Detect which cell encompasses the target text, then output its (x, y) center coordinate. 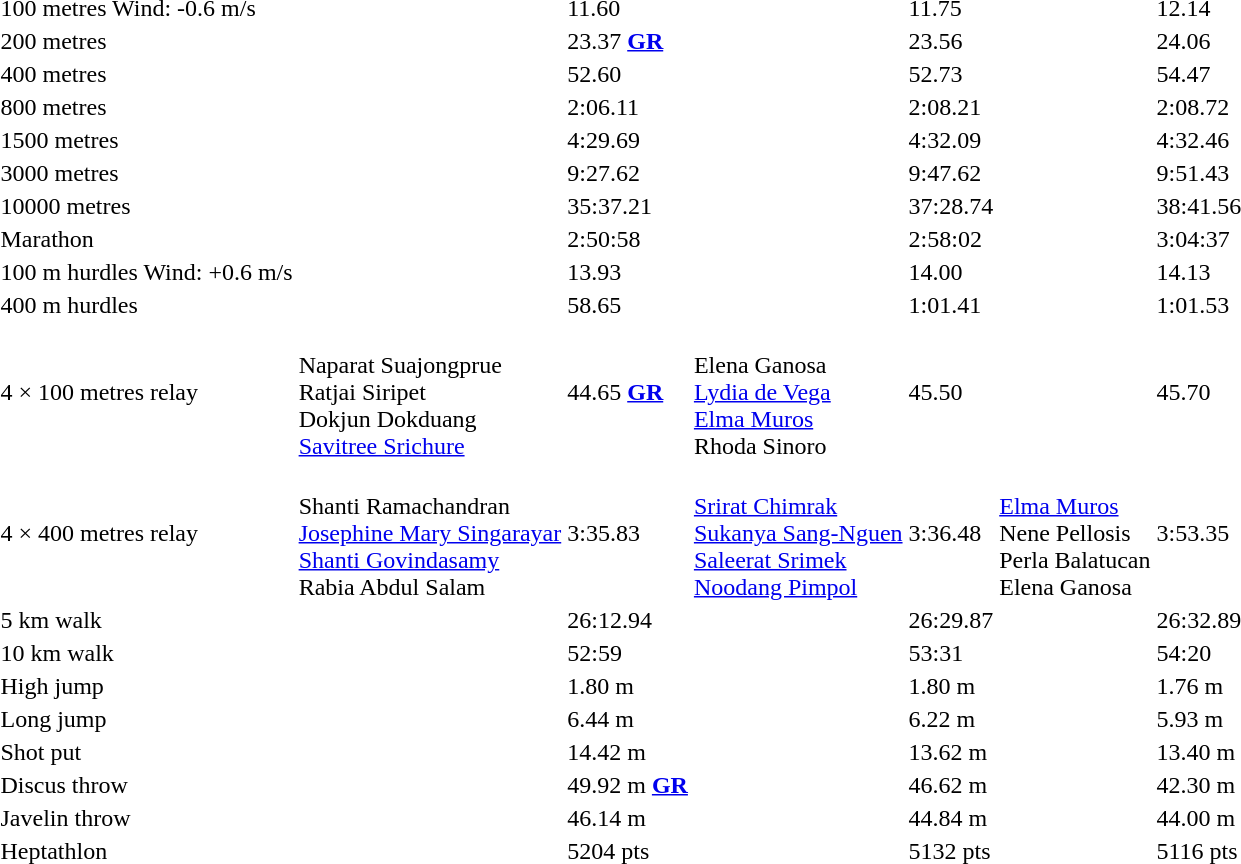
2:08.21 (951, 107)
Elma MurosNene PellosisPerla BalatucanElena Ganosa (1075, 533)
52.60 (628, 74)
9:27.62 (628, 173)
1:01.41 (951, 305)
9:47.62 (951, 173)
Shanti RamachandranJosephine Mary SingarayarShanti GovindasamyRabia Abdul Salam (430, 533)
6.22 m (951, 719)
Srirat ChimrakSukanya Sang-NguenSaleerat SrimekNoodang Pimpol (798, 533)
14.00 (951, 272)
13.93 (628, 272)
2:06.11 (628, 107)
45.50 (951, 392)
46.14 m (628, 818)
6.44 m (628, 719)
14.42 m (628, 752)
44.65 GR (628, 392)
44.84 m (951, 818)
52:59 (628, 653)
Naparat SuajongprueRatjai SiripetDokjun DokduangSavitree Srichure (430, 392)
3:36.48 (951, 533)
49.92 m GR (628, 785)
3:35.83 (628, 533)
2:58:02 (951, 239)
23.56 (951, 41)
Elena GanosaLydia de VegaElma MurosRhoda Sinoro (798, 392)
37:28.74 (951, 206)
13.62 m (951, 752)
4:29.69 (628, 140)
2:50:58 (628, 239)
58.65 (628, 305)
23.37 GR (628, 41)
35:37.21 (628, 206)
26:12.94 (628, 620)
4:32.09 (951, 140)
52.73 (951, 74)
53:31 (951, 653)
26:29.87 (951, 620)
46.62 m (951, 785)
